Provide the (X, Y) coordinate of the cell's center where the given text is located.  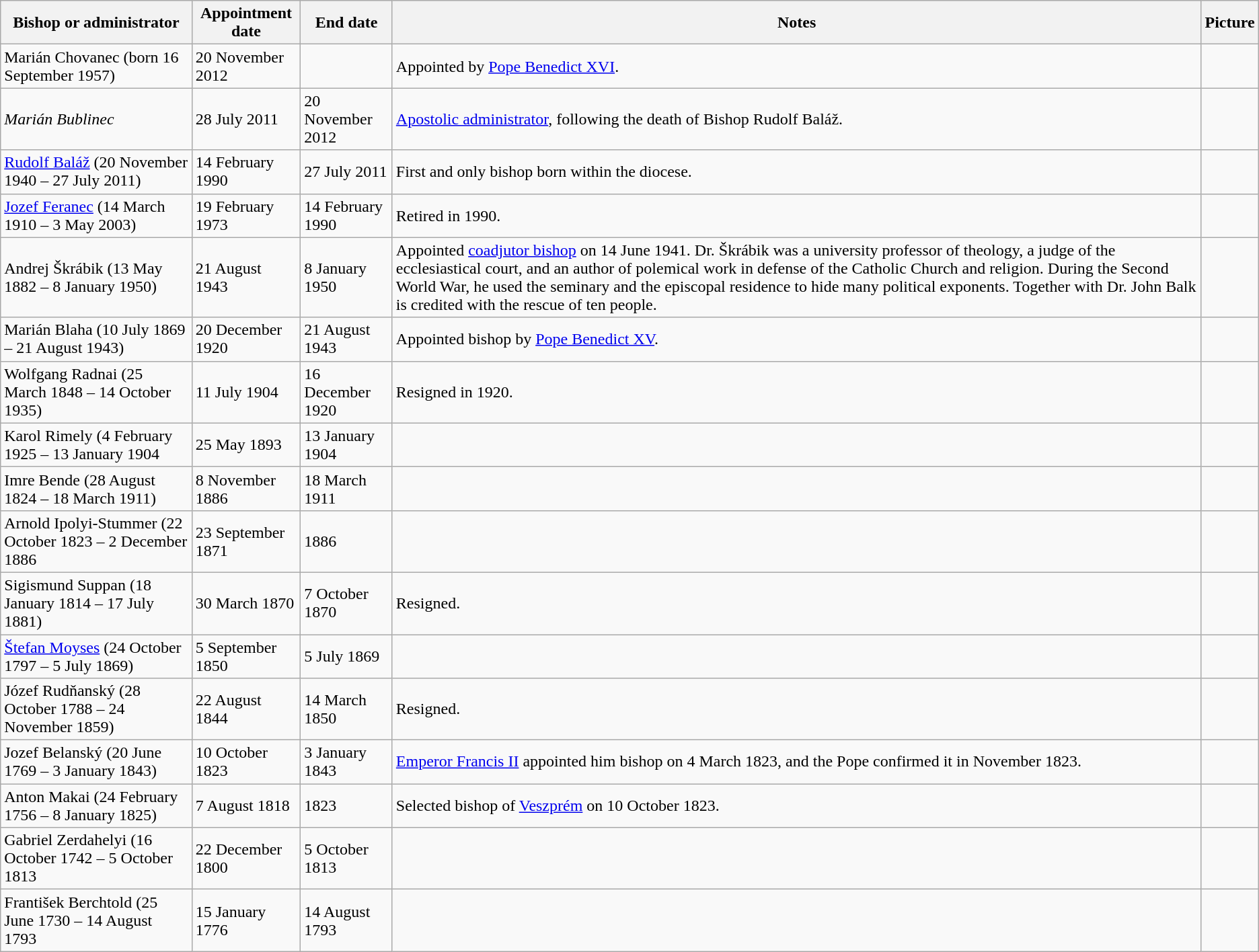
František Berchtold (25 June 1730 – 14 August 1793 (96, 920)
Jozef Feranec (14 March 1910 – 3 May 2003) (96, 215)
3 January 1843 (346, 762)
First and only bishop born within the diocese. (796, 172)
7 August 1818 (246, 805)
Retired in 1990. (796, 215)
Štefan Moyses (24 October 1797 – 5 July 1869) (96, 656)
Emperor Francis II appointed him bishop on 4 March 1823, and the Pope confirmed it in November 1823. (796, 762)
20 December 1920 (246, 339)
Imre Bende (28 August 1824 – 18 March 1911) (96, 488)
Marián Chovanec (born 16 September 1957) (96, 66)
Picture (1229, 23)
5 September 1850 (246, 656)
Notes (796, 23)
11 July 1904 (246, 392)
5 October 1813 (346, 859)
Appointment date (246, 23)
13 January 1904 (346, 445)
Rudolf Baláž (20 November 1940 – 27 July 2011) (96, 172)
22 August 1844 (246, 709)
Marián Blaha (10 July 1869 – 21 August 1943) (96, 339)
Jozef Belanský (20 June 1769 – 3 January 1843) (96, 762)
1886 (346, 541)
10 October 1823 (246, 762)
Wolfgang Radnai (25 March 1848 – 14 October 1935) (96, 392)
Gabriel Zerdahelyi (16 October 1742 – 5 October 1813 (96, 859)
14 March 1850 (346, 709)
Sigismund Suppan (18 January 1814 – 17 July 1881) (96, 603)
28 July 2011 (246, 119)
1823 (346, 805)
Karol Rimely (4 February 1925 – 13 January 1904 (96, 445)
Marián Bublinec (96, 119)
Resigned in 1920. (796, 392)
Józef Rudňanský (28 October 1788 – 24 November 1859) (96, 709)
27 July 2011 (346, 172)
End date (346, 23)
15 January 1776 (246, 920)
16 December 1920 (346, 392)
14 August 1793 (346, 920)
Bishop or administrator (96, 23)
7 October 1870 (346, 603)
8 November 1886 (246, 488)
Arnold Ipolyi-Stummer (22 October 1823 – 2 December 1886 (96, 541)
Appointed bishop by Pope Benedict XV. (796, 339)
23 September 1871 (246, 541)
22 December 1800 (246, 859)
Apostolic administrator, following the death of Bishop Rudolf Baláž. (796, 119)
30 March 1870 (246, 603)
18 March 1911 (346, 488)
Selected bishop of Veszprém on 10 October 1823. (796, 805)
19 February 1973 (246, 215)
Andrej Škrábik (13 May 1882 – 8 January 1950) (96, 277)
Appointed by Pope Benedict XVI. (796, 66)
Anton Makai (24 February 1756 – 8 January 1825) (96, 805)
25 May 1893 (246, 445)
8 January 1950 (346, 277)
5 July 1869 (346, 656)
